From the cell containing the given text, extract its center point as (x, y) coordinate. 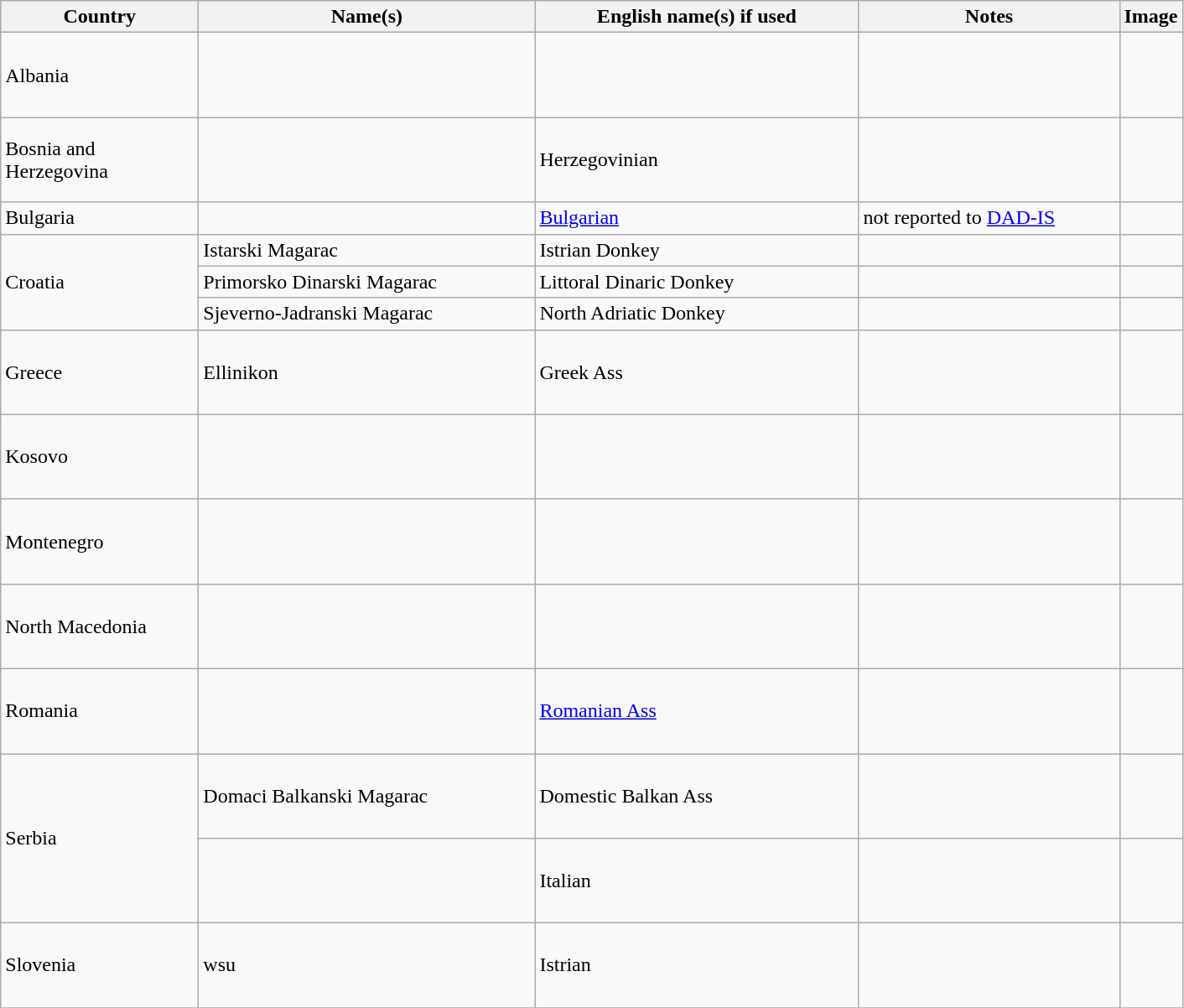
North Adriatic Donkey (697, 314)
Istarski Magarac (367, 250)
Greece (100, 372)
Montenegro (100, 542)
Greek Ass (697, 372)
Ellinikon (367, 372)
Notes (989, 17)
Country (100, 17)
Italian (697, 881)
Slovenia (100, 966)
Istrian Donkey (697, 250)
Bosnia and Herzegovina (100, 159)
English name(s) if used (697, 17)
Istrian (697, 966)
Domaci Balkanski Magarac (367, 795)
Bulgaria (100, 218)
Croatia (100, 282)
Image (1150, 17)
Sjeverno-Jadranski Magarac (367, 314)
wsu (367, 966)
not reported to DAD-IS (989, 218)
Romanian Ass (697, 711)
Herzegovinian (697, 159)
Primorsko Dinarski Magarac (367, 282)
Bulgarian (697, 218)
Kosovo (100, 456)
Domestic Balkan Ass (697, 795)
Albania (100, 75)
Romania (100, 711)
Serbia (100, 838)
North Macedonia (100, 626)
Name(s) (367, 17)
Littoral Dinaric Donkey (697, 282)
